Pinpoint the cell where the given text exists, returning its [X, Y] midpoint coordinate. 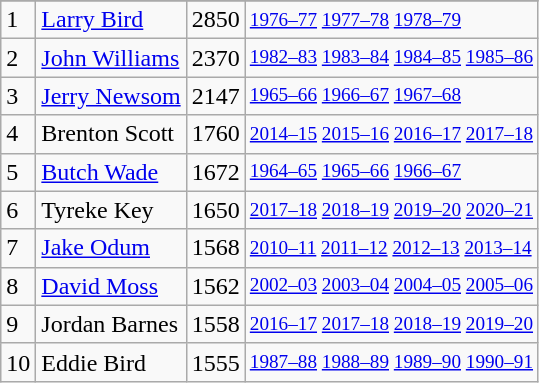
1568 [216, 248]
2147 [216, 96]
John Williams [111, 58]
1562 [216, 286]
2017–18 2018–19 2019–20 2020–21 [391, 210]
Jordan Barnes [111, 324]
1672 [216, 172]
1760 [216, 134]
1555 [216, 362]
1982–83 1983–84 1984–85 1985–86 [391, 58]
7 [18, 248]
2016–17 2017–18 2018–19 2019–20 [391, 324]
Jake Odum [111, 248]
2010–11 2011–12 2012–13 2013–14 [391, 248]
1650 [216, 210]
5 [18, 172]
1964–65 1965–66 1966–67 [391, 172]
1965–66 1966–67 1967–68 [391, 96]
Eddie Bird [111, 362]
2014–15 2015–16 2016–17 2017–18 [391, 134]
1976–77 1977–78 1978–79 [391, 20]
1 [18, 20]
8 [18, 286]
David Moss [111, 286]
Jerry Newsom [111, 96]
2370 [216, 58]
1558 [216, 324]
1987–88 1988–89 1989–90 1990–91 [391, 362]
9 [18, 324]
3 [18, 96]
Brenton Scott [111, 134]
Tyreke Key [111, 210]
10 [18, 362]
2 [18, 58]
2002–03 2003–04 2004–05 2005–06 [391, 286]
Butch Wade [111, 172]
6 [18, 210]
Larry Bird [111, 20]
4 [18, 134]
2850 [216, 20]
